Return the [x, y] coordinate for the center point of the cell that contains the specified text.  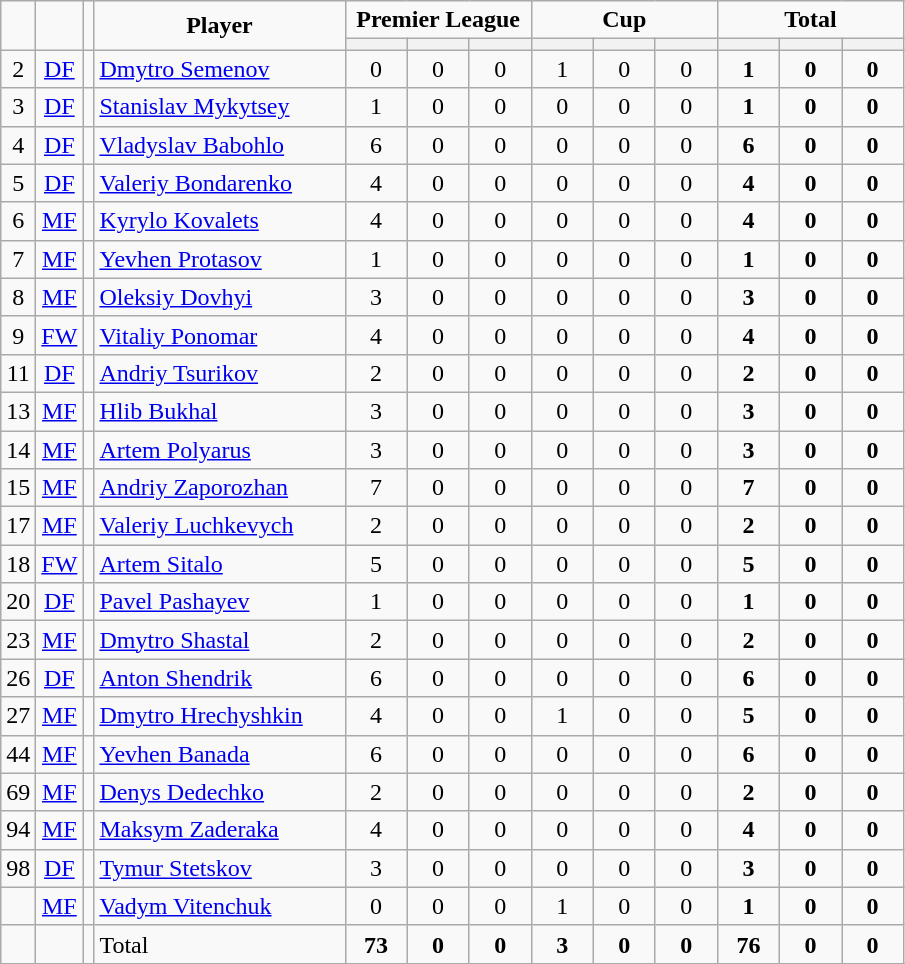
15 [18, 488]
94 [18, 830]
Yevhen Banada [220, 754]
Artem Polyarus [220, 449]
18 [18, 564]
Andriy Zaporozhan [220, 488]
Dmytro Hrechyshkin [220, 716]
Dmytro Semenov [220, 69]
Oleksiy Dovhyi [220, 297]
Premier League [438, 20]
Stanislav Mykytsey [220, 107]
Valeriy Bondarenko [220, 183]
14 [18, 449]
98 [18, 868]
Vladyslav Babohlo [220, 145]
17 [18, 526]
27 [18, 716]
Kyrylo Kovalets [220, 221]
Valeriy Luchkevych [220, 526]
Vadym Vitenchuk [220, 906]
73 [376, 944]
44 [18, 754]
Vitaliy Ponomar [220, 335]
20 [18, 602]
Maksym Zaderaka [220, 830]
Anton Shendrik [220, 678]
Andriy Tsurikov [220, 373]
8 [18, 297]
23 [18, 640]
11 [18, 373]
Pavel Pashayev [220, 602]
9 [18, 335]
Yevhen Protasov [220, 259]
Hlib Bukhal [220, 411]
Player [220, 26]
Dmytro Shastal [220, 640]
69 [18, 792]
76 [748, 944]
Tymur Stetskov [220, 868]
Cup [624, 20]
13 [18, 411]
26 [18, 678]
Denys Dedechko [220, 792]
Artem Sitalo [220, 564]
